Output the [X, Y] coordinate of the center of the cell containing the given text.  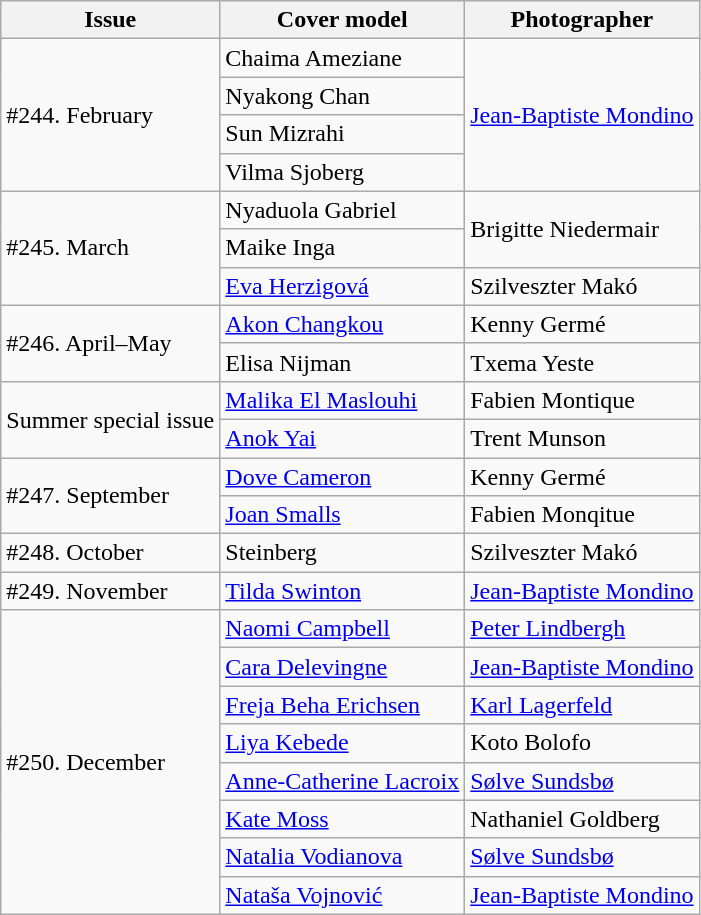
Akon Changkou [342, 324]
Liya Kebede [342, 743]
Anok Yai [342, 438]
Natalia Vodianova [342, 857]
Naomi Campbell [342, 629]
Tilda Swinton [342, 591]
#246. April–May [110, 343]
Txema Yeste [582, 362]
Peter Lindbergh [582, 629]
Nathaniel Goldberg [582, 819]
Dove Cameron [342, 477]
Joan Smalls [342, 515]
#248. October [110, 553]
#249. November [110, 591]
Photographer [582, 20]
Karl Lagerfeld [582, 705]
Steinberg [342, 553]
#250. December [110, 762]
Vilma Sjoberg [342, 172]
Koto Bolofo [582, 743]
Issue [110, 20]
#245. March [110, 248]
Chaima Ameziane [342, 58]
Nataša Vojnović [342, 895]
Cara Delevingne [342, 667]
Maike Inga [342, 248]
Trent Munson [582, 438]
Fabien Montique [582, 400]
#247. September [110, 496]
Sun Mizrahi [342, 134]
Anne-Catherine Lacroix [342, 781]
Nyakong Chan [342, 96]
Fabien Monqitue [582, 515]
Nyaduola Gabriel [342, 210]
Kate Moss [342, 819]
Cover model [342, 20]
Elisa Nijman [342, 362]
Summer special issue [110, 419]
Brigitte Niedermair [582, 229]
Eva Herzigová [342, 286]
Malika El Maslouhi [342, 400]
Freja Beha Erichsen [342, 705]
#244. February [110, 115]
